From the cell containing the given text, extract its center point as [X, Y] coordinate. 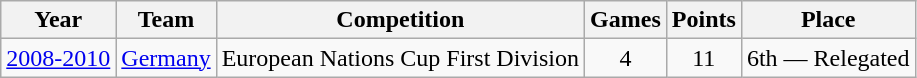
11 [704, 58]
European Nations Cup First Division [400, 58]
6th — Relegated [828, 58]
Points [704, 20]
Games [626, 20]
Team [166, 20]
Germany [166, 58]
Place [828, 20]
4 [626, 58]
Competition [400, 20]
Year [58, 20]
2008-2010 [58, 58]
